Pinpoint the cell where the given text exists, returning its [x, y] midpoint coordinate. 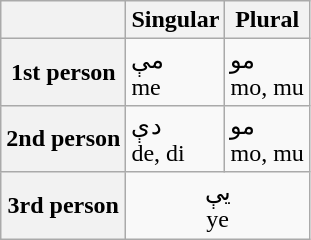
1st person [64, 72]
يېye [218, 206]
Plural [267, 20]
دېde, di [176, 138]
3rd person [64, 206]
مېme [176, 72]
Singular [176, 20]
2nd person [64, 138]
